Extract the (X, Y) coordinate from the center of the cell holding the provided text.  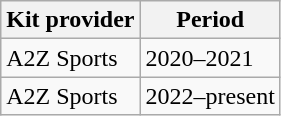
2020–2021 (210, 58)
Kit provider (70, 20)
2022–present (210, 96)
Period (210, 20)
